Output the (X, Y) coordinate of the center of the cell containing the given text.  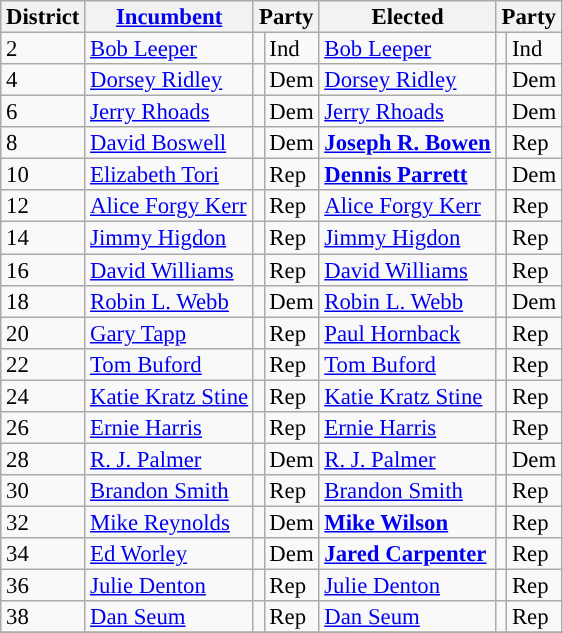
12 (43, 206)
Mike Reynolds (170, 522)
District (43, 17)
14 (43, 238)
Ed Worley (170, 554)
David Boswell (170, 143)
Joseph R. Bowen (408, 143)
32 (43, 522)
Elected (408, 17)
36 (43, 586)
Paul Hornback (408, 333)
2 (43, 49)
Dennis Parrett (408, 175)
34 (43, 554)
6 (43, 112)
16 (43, 270)
28 (43, 459)
30 (43, 491)
26 (43, 428)
4 (43, 80)
10 (43, 175)
18 (43, 301)
Incumbent (170, 17)
Gary Tapp (170, 333)
8 (43, 143)
Jared Carpenter (408, 554)
Mike Wilson (408, 522)
38 (43, 617)
22 (43, 364)
Elizabeth Tori (170, 175)
24 (43, 396)
20 (43, 333)
